Return (x, y) of the center of cell containing provided text 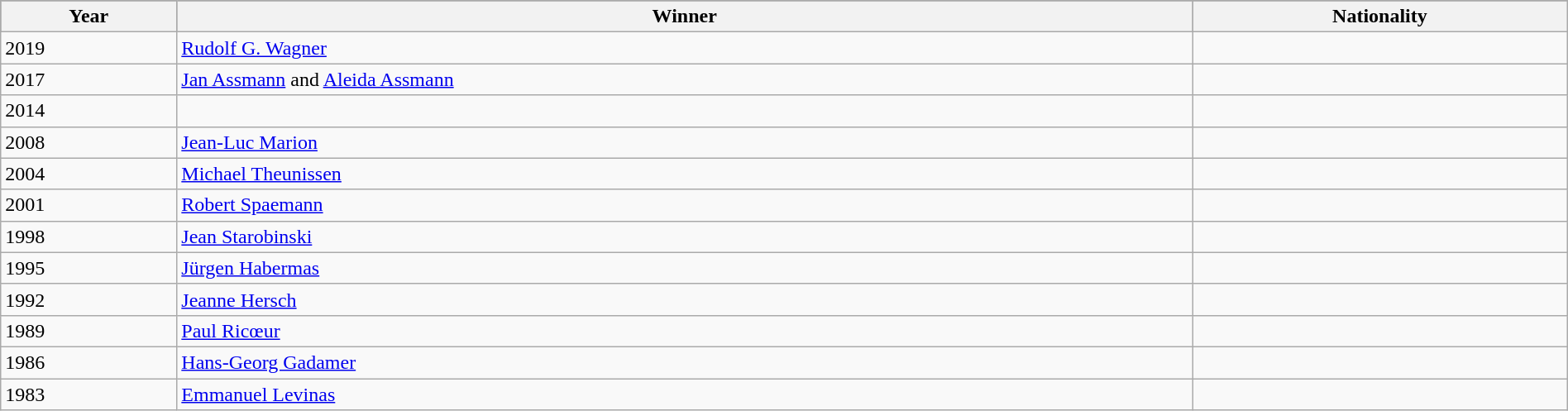
Emmanuel Levinas (685, 394)
Jean Starobinski (685, 237)
Jan Assmann and Aleida Assmann (685, 79)
Jürgen Habermas (685, 268)
2014 (89, 111)
2001 (89, 205)
1986 (89, 362)
Rudolf G. Wagner (685, 48)
1992 (89, 299)
Paul Ricœur (685, 331)
2004 (89, 174)
1998 (89, 237)
Robert Spaemann (685, 205)
Year (89, 17)
2017 (89, 79)
Jeanne Hersch (685, 299)
Hans-Georg Gadamer (685, 362)
Michael Theunissen (685, 174)
1983 (89, 394)
Jean-Luc Marion (685, 142)
1995 (89, 268)
2019 (89, 48)
2008 (89, 142)
1989 (89, 331)
Nationality (1380, 17)
Winner (685, 17)
